Return [X, Y] of the center of cell containing provided text 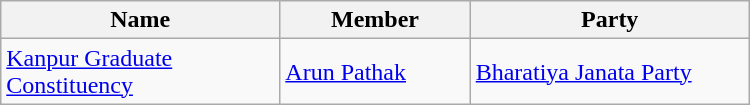
Name [140, 20]
Party [610, 20]
Arun Pathak [375, 72]
Member [375, 20]
Kanpur Graduate Constituency [140, 72]
Bharatiya Janata Party [610, 72]
